Identify which cell holds the provided text, then report its [X, Y] central coordinate. 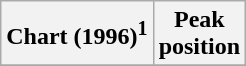
Peakposition [199, 34]
Chart (1996)1 [77, 34]
